Find where the given text appears and provide that cell's center as [X, Y] coordinate. 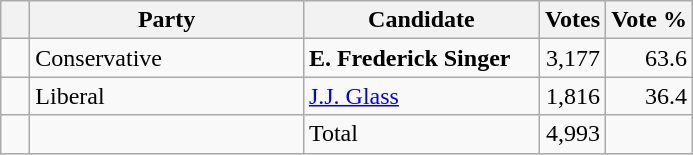
J.J. Glass [421, 96]
Candidate [421, 20]
4,993 [572, 134]
63.6 [650, 58]
1,816 [572, 96]
Party [167, 20]
E. Frederick Singer [421, 58]
Total [421, 134]
Conservative [167, 58]
Liberal [167, 96]
Vote % [650, 20]
36.4 [650, 96]
Votes [572, 20]
3,177 [572, 58]
